Identify which cell holds the provided text, then report its [x, y] central coordinate. 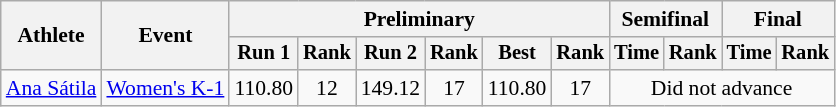
Best [518, 54]
Preliminary [419, 19]
Athlete [52, 36]
Final [778, 19]
Women's K-1 [165, 88]
Semifinal [665, 19]
Did not advance [722, 88]
Ana Sátila [52, 88]
12 [327, 88]
Event [165, 36]
Run 1 [264, 54]
149.12 [390, 88]
Run 2 [390, 54]
